Output the [X, Y] coordinate of the center of the cell containing the given text.  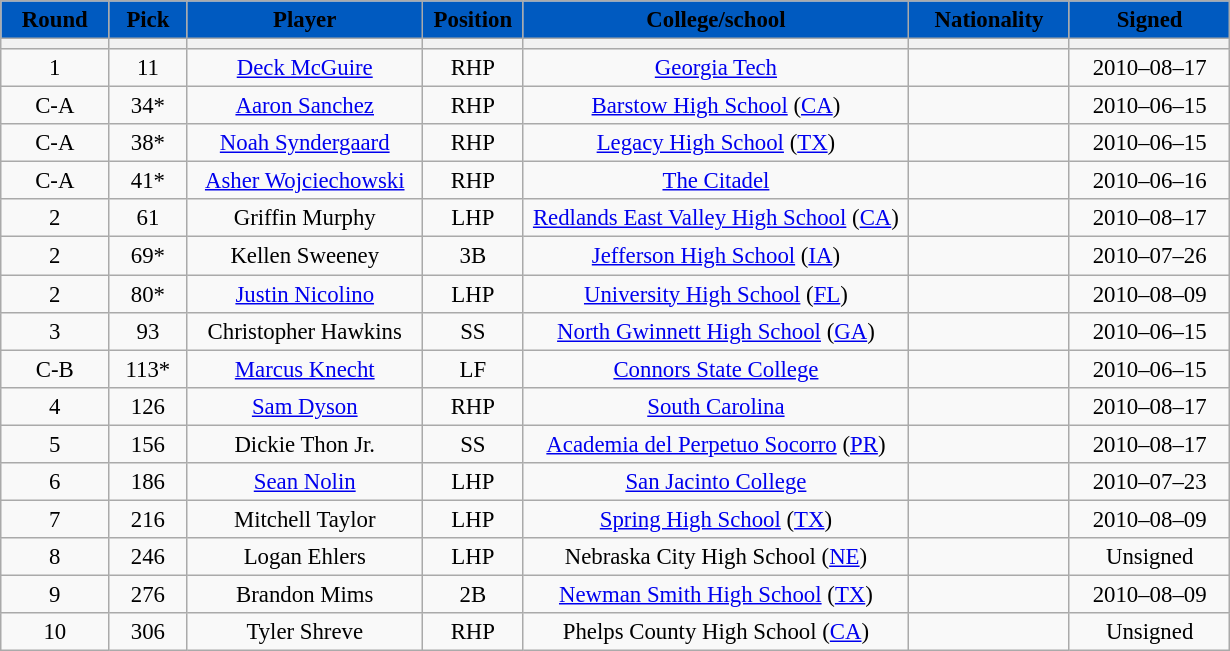
Sam Dyson [305, 406]
Kellen Sweeney [305, 256]
80* [148, 294]
Aaron Sanchez [305, 106]
Barstow High School (CA) [716, 106]
6 [55, 482]
LF [474, 369]
69* [148, 256]
Dickie Thon Jr. [305, 444]
Connors State College [716, 369]
Redlands East Valley High School (CA) [716, 219]
Griffin Murphy [305, 219]
Signed [1150, 20]
306 [148, 632]
41* [148, 181]
216 [148, 519]
246 [148, 557]
South Carolina [716, 406]
Logan Ehlers [305, 557]
4 [55, 406]
Round [55, 20]
Spring High School (TX) [716, 519]
156 [148, 444]
Asher Wojciechowski [305, 181]
Academia del Perpetuo Socorro (PR) [716, 444]
North Gwinnett High School (GA) [716, 331]
Pick [148, 20]
10 [55, 632]
Sean Nolin [305, 482]
Legacy High School (TX) [716, 143]
Justin Nicolino [305, 294]
2B [474, 594]
University High School (FL) [716, 294]
Jefferson High School (IA) [716, 256]
11 [148, 68]
3B [474, 256]
276 [148, 594]
93 [148, 331]
34* [148, 106]
5 [55, 444]
Newman Smith High School (TX) [716, 594]
Nebraska City High School (NE) [716, 557]
Tyler Shreve [305, 632]
Marcus Knecht [305, 369]
Phelps County High School (CA) [716, 632]
186 [148, 482]
Mitchell Taylor [305, 519]
Player [305, 20]
San Jacinto College [716, 482]
61 [148, 219]
38* [148, 143]
Brandon Mims [305, 594]
Georgia Tech [716, 68]
9 [55, 594]
Position [474, 20]
2010–07–26 [1150, 256]
Deck McGuire [305, 68]
3 [55, 331]
113* [148, 369]
Nationality [990, 20]
2010–07–23 [1150, 482]
The Citadel [716, 181]
2010–06–16 [1150, 181]
Christopher Hawkins [305, 331]
126 [148, 406]
Noah Syndergaard [305, 143]
8 [55, 557]
1 [55, 68]
C-B [55, 369]
College/school [716, 20]
7 [55, 519]
